Search for the cell housing the specified text and yield its [X, Y] center coordinate. 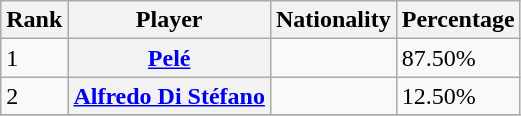
12.50% [458, 96]
Percentage [458, 20]
Nationality [333, 20]
Alfredo Di Stéfano [170, 96]
1 [34, 58]
Rank [34, 20]
Pelé [170, 58]
2 [34, 96]
Player [170, 20]
87.50% [458, 58]
